Pinpoint the cell where the given text exists, returning its [X, Y] midpoint coordinate. 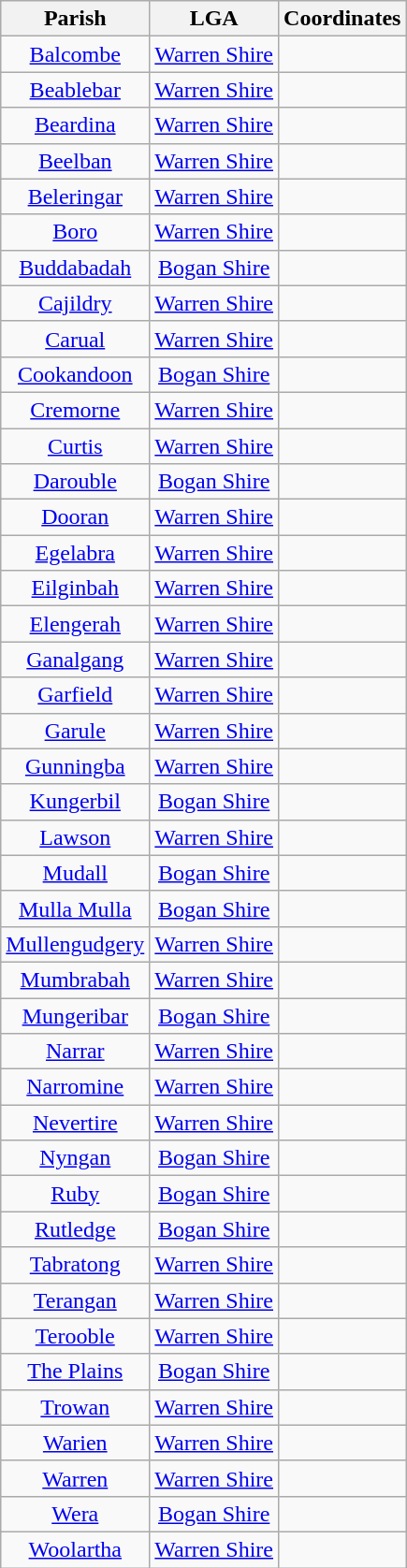
Coordinates [342, 19]
Mudall [75, 873]
Nyngan [75, 1158]
Ganalgang [75, 660]
Mungeribar [75, 1015]
LGA [214, 19]
Cookandoon [75, 374]
Beardina [75, 125]
Beelban [75, 161]
Beablebar [75, 90]
Mumbrabah [75, 980]
Boro [75, 232]
Warren [75, 1478]
Cremorne [75, 410]
Curtis [75, 446]
Wera [75, 1514]
Nevertire [75, 1123]
Cajildry [75, 303]
Garfield [75, 695]
Mullengudgery [75, 944]
Elengerah [75, 624]
Dooran [75, 517]
Beleringar [75, 196]
Narromine [75, 1087]
The Plains [75, 1372]
Rutledge [75, 1229]
Carual [75, 339]
Mulla Mulla [75, 908]
Ruby [75, 1194]
Parish [75, 19]
Warien [75, 1443]
Lawson [75, 837]
Narrar [75, 1052]
Kungerbil [75, 802]
Egelabra [75, 553]
Darouble [75, 482]
Woolartha [75, 1549]
Balcombe [75, 54]
Buddabadah [75, 268]
Gunningba [75, 766]
Tabratong [75, 1265]
Terangan [75, 1300]
Garule [75, 731]
Terooble [75, 1336]
Trowan [75, 1407]
Eilginbah [75, 588]
